Locate the cell with the specified text and output its (X, Y) center coordinate. 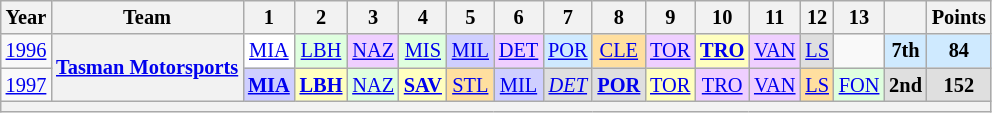
MIS (423, 51)
FON (859, 85)
8 (618, 17)
10 (722, 17)
11 (774, 17)
Team (147, 17)
Year (26, 17)
Tasman Motorsports (147, 68)
7 (568, 17)
CLE (618, 51)
Points (959, 17)
1997 (26, 85)
5 (470, 17)
84 (959, 51)
7th (906, 51)
12 (816, 17)
SAV (423, 85)
STL (470, 85)
1996 (26, 51)
3 (373, 17)
1 (269, 17)
9 (670, 17)
2nd (906, 85)
13 (859, 17)
6 (518, 17)
152 (959, 85)
4 (423, 17)
2 (322, 17)
